Provide the [X, Y] coordinate of the cell's center where the given text is located.  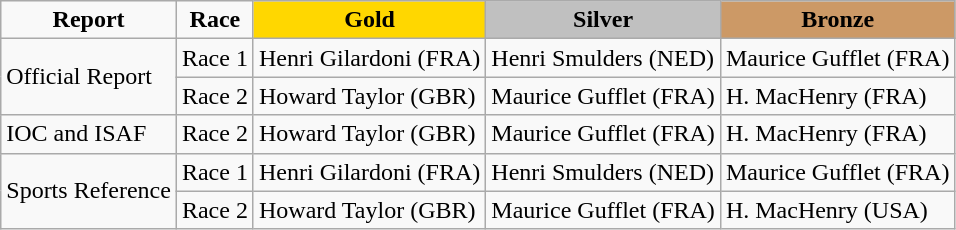
Race [214, 20]
Silver [604, 20]
Sports Reference [89, 191]
Bronze [838, 20]
Official Report [89, 77]
Gold [369, 20]
Report [89, 20]
H. MacHenry (USA) [838, 210]
IOC and ISAF [89, 134]
